Output the (x, y) coordinate of the center of the cell containing the given text.  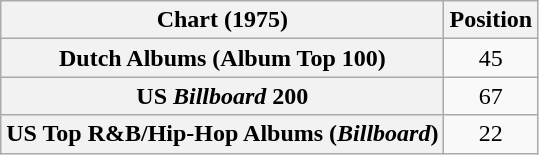
45 (491, 58)
Position (491, 20)
US Billboard 200 (222, 96)
US Top R&B/Hip-Hop Albums (Billboard) (222, 134)
Dutch Albums (Album Top 100) (222, 58)
67 (491, 96)
Chart (1975) (222, 20)
22 (491, 134)
